Return [x, y] of the center of cell containing provided text 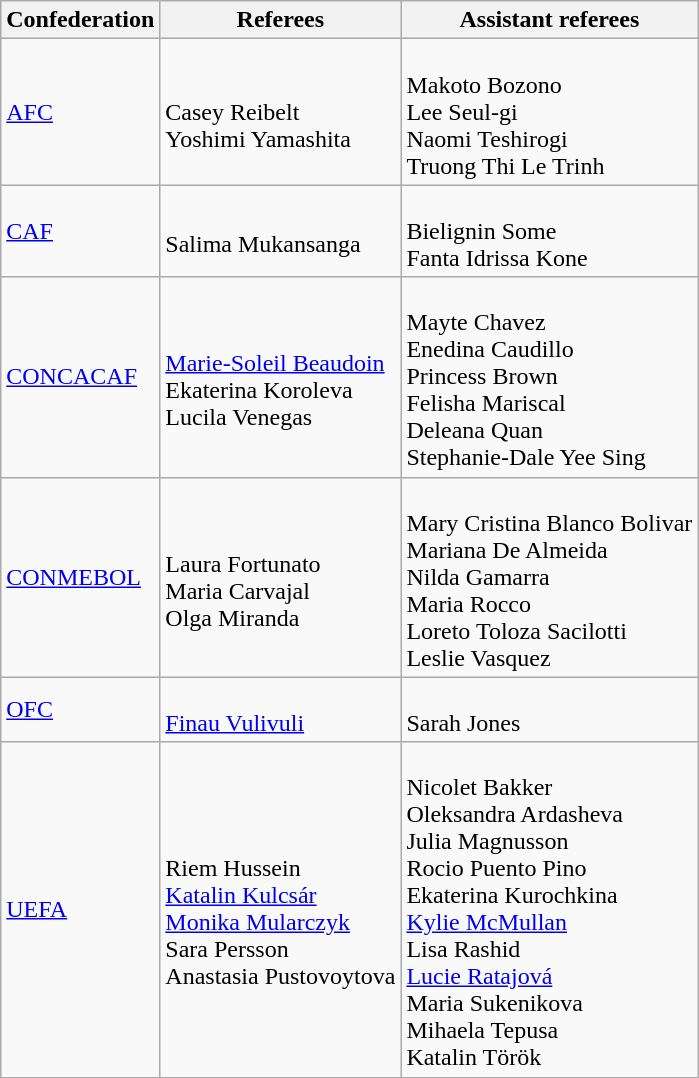
OFC [80, 710]
Confederation [80, 20]
CONCACAF [80, 377]
Mayte Chavez Enedina Caudillo Princess Brown Felisha Mariscal Deleana Quan Stephanie-Dale Yee Sing [550, 377]
Laura Fortunato Maria Carvajal Olga Miranda [280, 577]
Assistant referees [550, 20]
CONMEBOL [80, 577]
Referees [280, 20]
CAF [80, 231]
Casey Reibelt Yoshimi Yamashita [280, 112]
UEFA [80, 910]
Riem Hussein Katalin Kulcsár Monika Mularczyk Sara Persson Anastasia Pustovoytova [280, 910]
Sarah Jones [550, 710]
Mary Cristina Blanco Bolivar Mariana De Almeida Nilda Gamarra Maria Rocco Loreto Toloza Sacilotti Leslie Vasquez [550, 577]
Finau Vulivuli [280, 710]
Salima Mukansanga [280, 231]
Bielignin Some Fanta Idrissa Kone [550, 231]
AFC [80, 112]
Marie-Soleil Beaudoin Ekaterina Koroleva Lucila Venegas [280, 377]
Makoto Bozono Lee Seul-gi Naomi Teshirogi Truong Thi Le Trinh [550, 112]
